Detect which cell encompasses the target text, then output its [x, y] center coordinate. 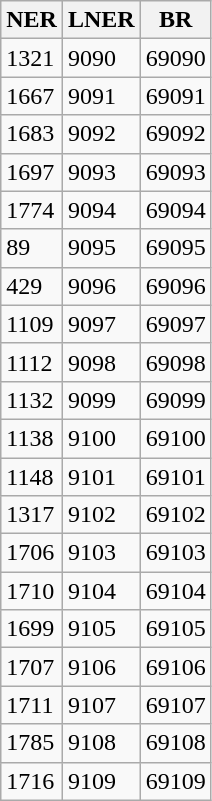
69094 [176, 210]
9100 [101, 438]
69103 [176, 553]
9091 [101, 96]
1785 [32, 743]
9092 [101, 134]
69105 [176, 629]
9105 [101, 629]
69104 [176, 591]
89 [32, 248]
429 [32, 286]
9094 [101, 210]
9098 [101, 362]
9096 [101, 286]
1697 [32, 172]
LNER [101, 20]
9099 [101, 400]
69091 [176, 96]
69093 [176, 172]
1132 [32, 400]
9106 [101, 667]
1138 [32, 438]
69102 [176, 515]
69107 [176, 705]
9107 [101, 705]
1711 [32, 705]
69109 [176, 781]
69108 [176, 743]
NER [32, 20]
9108 [101, 743]
69100 [176, 438]
9101 [101, 477]
9090 [101, 58]
9097 [101, 324]
1148 [32, 477]
9104 [101, 591]
69099 [176, 400]
9102 [101, 515]
1683 [32, 134]
1321 [32, 58]
69097 [176, 324]
69092 [176, 134]
1774 [32, 210]
1112 [32, 362]
69096 [176, 286]
69101 [176, 477]
9093 [101, 172]
1707 [32, 667]
69090 [176, 58]
9109 [101, 781]
69095 [176, 248]
1317 [32, 515]
69098 [176, 362]
1109 [32, 324]
BR [176, 20]
9095 [101, 248]
1706 [32, 553]
1710 [32, 591]
1699 [32, 629]
1716 [32, 781]
69106 [176, 667]
9103 [101, 553]
1667 [32, 96]
